Identify which cell holds the provided text, then report its (X, Y) central coordinate. 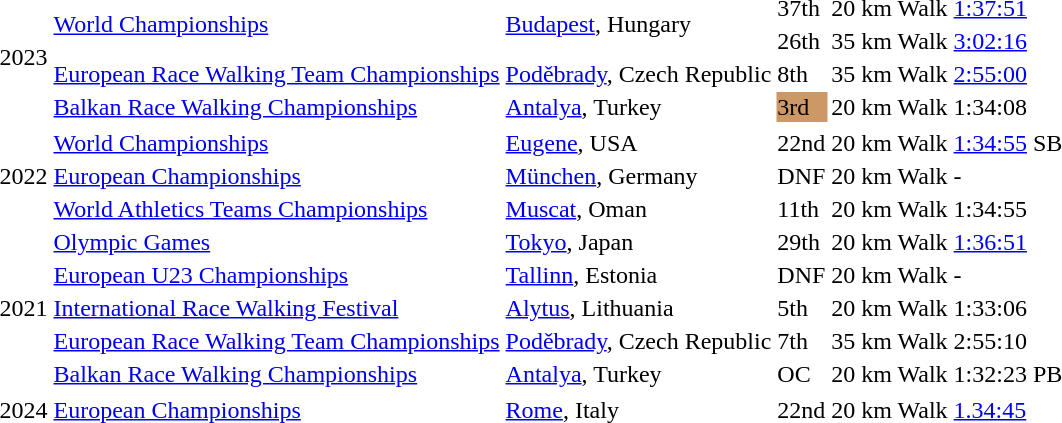
Tokyo, Japan (638, 242)
3rd (802, 107)
Muscat, Oman (638, 209)
Eugene, USA (638, 143)
Alytus, Lithuania (638, 308)
OC (802, 374)
München, Germany (638, 176)
29th (802, 242)
World Championships (276, 143)
7th (802, 341)
European Championships (276, 176)
European U23 Championships (276, 275)
World Athletics Teams Championships (276, 209)
5th (802, 308)
International Race Walking Festival (276, 308)
22nd (802, 143)
8th (802, 74)
26th (802, 41)
Olympic Games (276, 242)
11th (802, 209)
Tallinn, Estonia (638, 275)
